Scan for the cell matching the given text and deliver its [X, Y] coordinate at center. 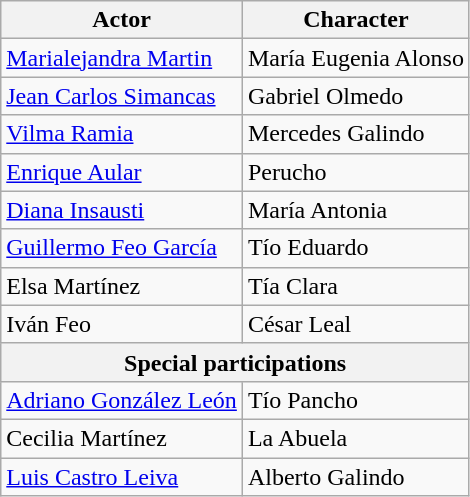
Guillermo Feo García [122, 248]
Cecilia Martínez [122, 438]
Iván Feo [122, 324]
Character [356, 20]
Elsa Martínez [122, 286]
Diana Insausti [122, 210]
María Antonia [356, 210]
Actor [122, 20]
Tío Pancho [356, 400]
César Leal [356, 324]
Mercedes Galindo [356, 134]
Jean Carlos Simancas [122, 96]
Marialejandra Martin [122, 58]
María Eugenia Alonso [356, 58]
Vilma Ramia [122, 134]
Special participations [236, 362]
Perucho [356, 172]
Tía Clara [356, 286]
Adriano González León [122, 400]
Tío Eduardo [356, 248]
Gabriel Olmedo [356, 96]
La Abuela [356, 438]
Luis Castro Leiva [122, 477]
Enrique Aular [122, 172]
Alberto Galindo [356, 477]
